Locate the cell with the specified text and output its [x, y] center coordinate. 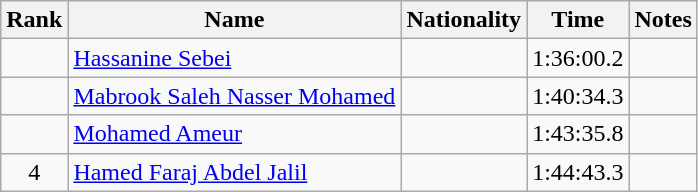
Name [234, 20]
1:43:35.8 [578, 134]
Time [578, 20]
1:40:34.3 [578, 96]
4 [34, 172]
Mohamed Ameur [234, 134]
1:44:43.3 [578, 172]
1:36:00.2 [578, 58]
Mabrook Saleh Nasser Mohamed [234, 96]
Hassanine Sebei [234, 58]
Notes [663, 20]
Nationality [464, 20]
Rank [34, 20]
Hamed Faraj Abdel Jalil [234, 172]
